Provide the (X, Y) coordinate of the cell's center where the given text is located.  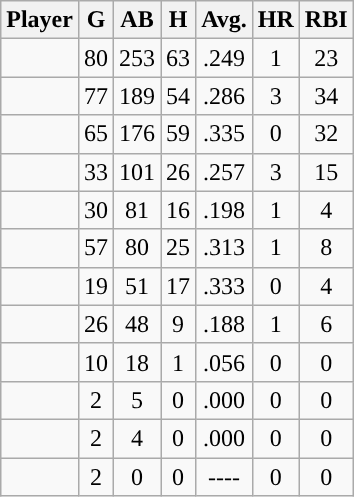
.198 (224, 210)
5 (138, 400)
33 (96, 172)
.313 (224, 248)
RBI (326, 20)
---- (224, 477)
16 (178, 210)
.056 (224, 362)
23 (326, 58)
9 (178, 324)
6 (326, 324)
30 (96, 210)
51 (138, 286)
63 (178, 58)
17 (178, 286)
18 (138, 362)
15 (326, 172)
.249 (224, 58)
.257 (224, 172)
81 (138, 210)
.188 (224, 324)
176 (138, 134)
.286 (224, 96)
32 (326, 134)
HR (276, 20)
48 (138, 324)
59 (178, 134)
253 (138, 58)
19 (96, 286)
8 (326, 248)
.335 (224, 134)
189 (138, 96)
Avg. (224, 20)
65 (96, 134)
57 (96, 248)
25 (178, 248)
101 (138, 172)
H (178, 20)
AB (138, 20)
77 (96, 96)
G (96, 20)
.333 (224, 286)
10 (96, 362)
34 (326, 96)
54 (178, 96)
Player (40, 20)
